Detect which cell encompasses the target text, then output its (x, y) center coordinate. 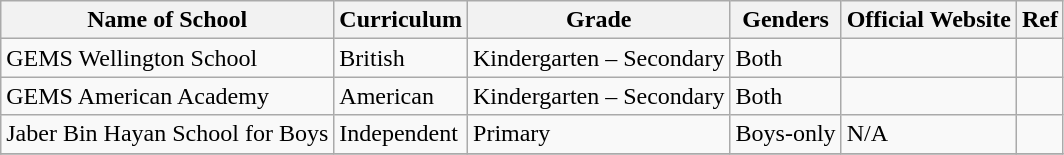
N/A (928, 134)
Name of School (168, 20)
Curriculum (401, 20)
Primary (600, 134)
Independent (401, 134)
American (401, 96)
Jaber Bin Hayan School for Boys (168, 134)
Ref (1040, 20)
Official Website (928, 20)
British (401, 58)
Genders (786, 20)
GEMS Wellington School (168, 58)
GEMS American Academy (168, 96)
Boys-only (786, 134)
Grade (600, 20)
